For the text-containing cell, return its midpoint in (X, Y) coordinate format. 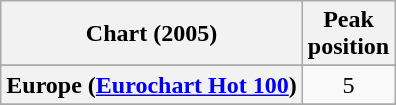
5 (348, 85)
Europe (Eurochart Hot 100) (152, 85)
Chart (2005) (152, 34)
Peakposition (348, 34)
